Locate the cell with the specified text and output its [X, Y] center coordinate. 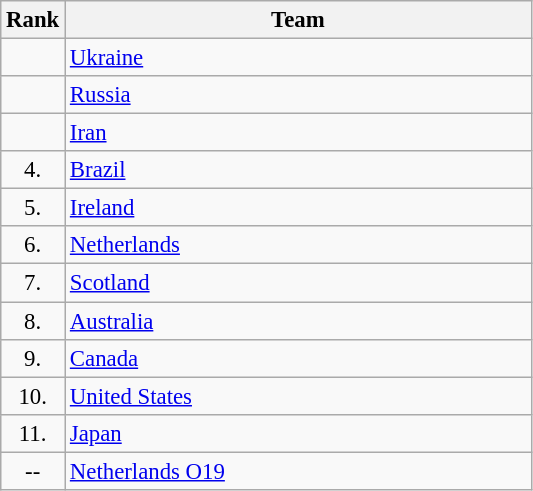
8. [33, 321]
9. [33, 358]
Iran [298, 133]
Canada [298, 358]
6. [33, 245]
Ukraine [298, 58]
Japan [298, 433]
Scotland [298, 283]
Team [298, 20]
Australia [298, 321]
Netherlands [298, 245]
4. [33, 170]
Rank [33, 20]
Brazil [298, 170]
5. [33, 208]
11. [33, 433]
-- [33, 471]
7. [33, 283]
United States [298, 396]
Netherlands O19 [298, 471]
Russia [298, 95]
10. [33, 396]
Ireland [298, 208]
